Search for the cell housing the specified text and yield its (X, Y) center coordinate. 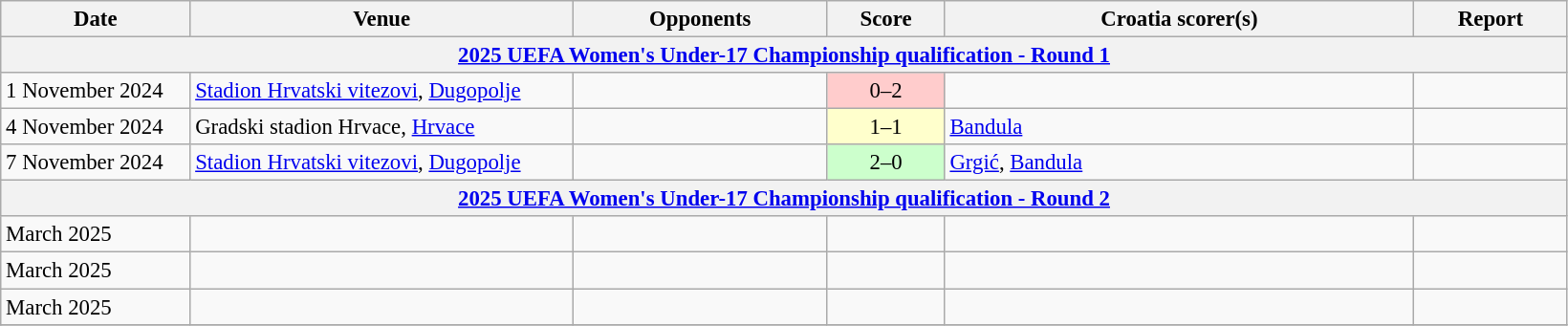
Date (96, 19)
Score (885, 19)
2025 UEFA Women's Under-17 Championship qualification - Round 2 (784, 199)
Bandula (1180, 127)
Croatia scorer(s) (1180, 19)
2025 UEFA Women's Under-17 Championship qualification - Round 1 (784, 55)
1–1 (885, 127)
Venue (382, 19)
4 November 2024 (96, 127)
1 November 2024 (96, 91)
Opponents (700, 19)
Gradski stadion Hrvace, Hrvace (382, 127)
Grgić, Bandula (1180, 163)
2–0 (885, 163)
Report (1492, 19)
0–2 (885, 91)
7 November 2024 (96, 163)
